For the text-containing cell, return its midpoint in (x, y) coordinate format. 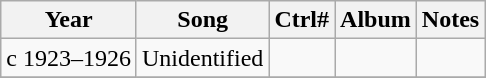
Song (202, 20)
c 1923–1926 (69, 58)
Album (376, 20)
Notes (450, 20)
Year (69, 20)
Unidentified (202, 58)
Ctrl# (302, 20)
